Find where the given text appears and provide that cell's center as (X, Y) coordinate. 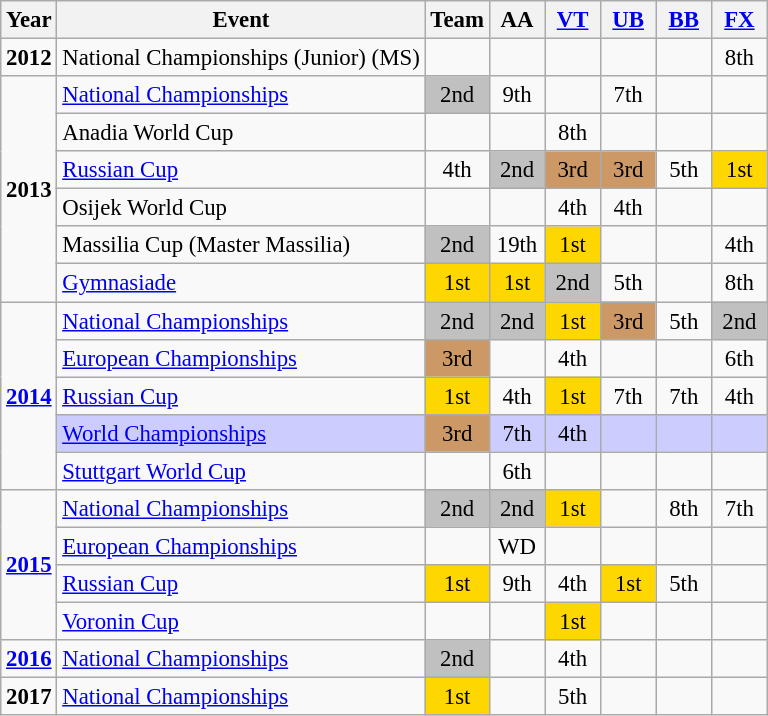
2013 (29, 189)
Voronin Cup (241, 621)
Stuttgart World Cup (241, 471)
Team (457, 20)
2016 (29, 659)
2015 (29, 565)
Osijek World Cup (241, 208)
UB (628, 20)
2012 (29, 58)
Massilia Cup (Master Massilia) (241, 245)
Anadia World Cup (241, 133)
AA (517, 20)
Event (241, 20)
VT (573, 20)
FX (740, 20)
2014 (29, 396)
2017 (29, 697)
BB (684, 20)
Year (29, 20)
World Championships (241, 433)
Gymnasiade (241, 283)
19th (517, 245)
WD (517, 546)
National Championships (Junior) (MS) (241, 58)
